Output the [X, Y] coordinate of the center of the cell containing the given text.  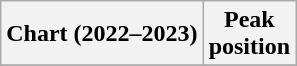
Chart (2022–2023) [102, 34]
Peakposition [249, 34]
